Capture the cell that displays the provided text and extract its (x, y) central coordinate. 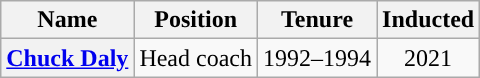
Head coach (196, 58)
Position (196, 20)
1992–1994 (318, 58)
Inducted (428, 20)
Chuck Daly (68, 58)
Tenure (318, 20)
2021 (428, 58)
Name (68, 20)
